For the text-containing cell, return its midpoint in (X, Y) coordinate format. 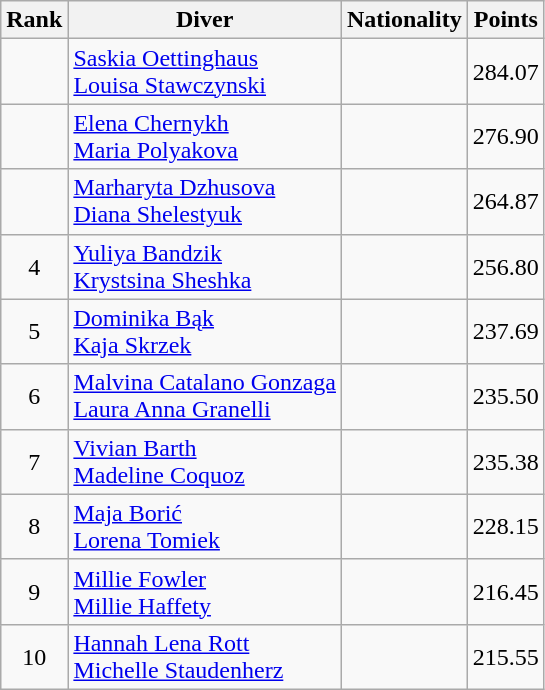
256.80 (506, 266)
Millie FowlerMillie Haffety (205, 592)
Diver (205, 20)
9 (34, 592)
7 (34, 462)
Saskia OettinghausLouisa Stawczynski (205, 72)
5 (34, 332)
Marharyta DzhusovaDiana Shelestyuk (205, 202)
237.69 (506, 332)
Nationality (404, 20)
216.45 (506, 592)
284.07 (506, 72)
235.38 (506, 462)
8 (34, 526)
6 (34, 396)
4 (34, 266)
264.87 (506, 202)
Hannah Lena RottMichelle Staudenherz (205, 656)
Elena ChernykhMaria Polyakova (205, 136)
Rank (34, 20)
Dominika BąkKaja Skrzek (205, 332)
Yuliya BandzikKrystsina Sheshka (205, 266)
215.55 (506, 656)
276.90 (506, 136)
Maja BorićLorena Tomiek (205, 526)
Vivian BarthMadeline Coquoz (205, 462)
228.15 (506, 526)
Malvina Catalano GonzagaLaura Anna Granelli (205, 396)
235.50 (506, 396)
10 (34, 656)
Points (506, 20)
